Output the [X, Y] coordinate of the center of the cell containing the given text.  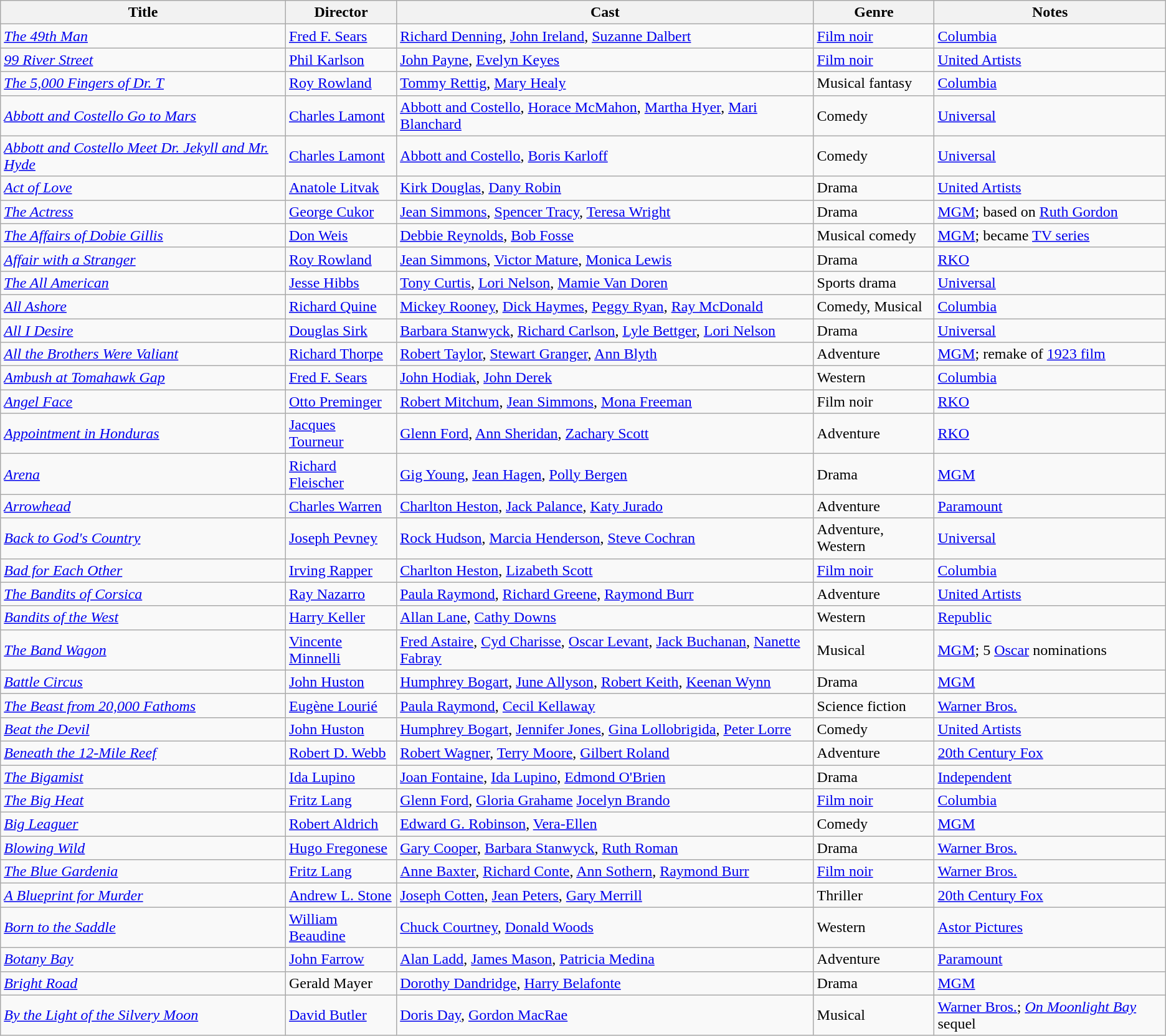
Affair with a Stranger [143, 259]
Robert Mitchum, Jean Simmons, Mona Freeman [605, 402]
Anne Baxter, Richard Conte, Ann Sothern, Raymond Burr [605, 872]
Musical fantasy [874, 83]
Jacques Tourneur [341, 433]
Glenn Ford, Gloria Grahame Jocelyn Brando [605, 801]
Comedy, Musical [874, 306]
Bright Road [143, 983]
Barbara Stanwyck, Richard Carlson, Lyle Bettger, Lori Nelson [605, 331]
Astor Pictures [1050, 928]
Kirk Douglas, Dany Robin [605, 188]
John Hodiak, John Derek [605, 378]
The Blue Gardenia [143, 872]
Douglas Sirk [341, 331]
Appointment in Honduras [143, 433]
Charlton Heston, Lizabeth Scott [605, 570]
Rock Hudson, Marcia Henderson, Steve Cochran [605, 538]
Richard Thorpe [341, 354]
Phil Karlson [341, 60]
Botany Bay [143, 959]
Doris Day, Gordon MacRae [605, 1015]
Harry Keller [341, 618]
Cast [605, 12]
Jean Simmons, Victor Mature, Monica Lewis [605, 259]
Ray Nazarro [341, 594]
Warner Bros.; On Moonlight Bay sequel [1050, 1015]
Andrew L. Stone [341, 895]
Bandits of the West [143, 618]
Paula Raymond, Cecil Kellaway [605, 705]
George Cukor [341, 212]
Ambush at Tomahawk Gap [143, 378]
Robert Taylor, Stewart Granger, Ann Blyth [605, 354]
Angel Face [143, 402]
Eugène Lourié [341, 705]
Allan Lane, Cathy Downs [605, 618]
Ida Lupino [341, 776]
John Farrow [341, 959]
Genre [874, 12]
Jesse Hibbs [341, 283]
Beat the Devil [143, 729]
Director [341, 12]
William Beaudine [341, 928]
Humphrey Bogart, June Allyson, Robert Keith, Keenan Wynn [605, 682]
The Big Heat [143, 801]
David Butler [341, 1015]
Anatole Litvak [341, 188]
Notes [1050, 12]
Bad for Each Other [143, 570]
Mickey Rooney, Dick Haymes, Peggy Ryan, Ray McDonald [605, 306]
Joan Fontaine, Ida Lupino, Edmond O'Brien [605, 776]
Hugo Fregonese [341, 848]
Paula Raymond, Richard Greene, Raymond Burr [605, 594]
Battle Circus [143, 682]
Born to the Saddle [143, 928]
Dorothy Dandridge, Harry Belafonte [605, 983]
Abbott and Costello Go to Mars [143, 116]
Gerald Mayer [341, 983]
99 River Street [143, 60]
Humphrey Bogart, Jennifer Jones, Gina Lollobrigida, Peter Lorre [605, 729]
The Affairs of Dobie Gillis [143, 235]
Beneath the 12-Mile Reef [143, 753]
Tony Curtis, Lori Nelson, Mamie Van Doren [605, 283]
Robert Wagner, Terry Moore, Gilbert Roland [605, 753]
All the Brothers Were Valiant [143, 354]
The Band Wagon [143, 650]
All I Desire [143, 331]
MGM; 5 Oscar nominations [1050, 650]
Charles Warren [341, 506]
Fred Astaire, Cyd Charisse, Oscar Levant, Jack Buchanan, Nanette Fabray [605, 650]
Abbott and Costello, Horace McMahon, Martha Hyer, Mari Blanchard [605, 116]
Richard Quine [341, 306]
Debbie Reynolds, Bob Fosse [605, 235]
Don Weis [341, 235]
Gary Cooper, Barbara Stanwyck, Ruth Roman [605, 848]
John Payne, Evelyn Keyes [605, 60]
The Bandits of Corsica [143, 594]
All Ashore [143, 306]
The Bigamist [143, 776]
Richard Denning, John Ireland, Suzanne Dalbert [605, 36]
Blowing Wild [143, 848]
Science fiction [874, 705]
Abbott and Costello Meet Dr. Jekyll and Mr. Hyde [143, 156]
The All American [143, 283]
Joseph Pevney [341, 538]
Big Leaguer [143, 824]
Richard Fleischer [341, 474]
Arrowhead [143, 506]
Back to God's Country [143, 538]
Jean Simmons, Spencer Tracy, Teresa Wright [605, 212]
The 49th Man [143, 36]
Republic [1050, 618]
Gig Young, Jean Hagen, Polly Bergen [605, 474]
Independent [1050, 776]
Chuck Courtney, Donald Woods [605, 928]
Title [143, 12]
Robert D. Webb [341, 753]
Musical comedy [874, 235]
Alan Ladd, James Mason, Patricia Medina [605, 959]
MGM; remake of 1923 film [1050, 354]
By the Light of the Silvery Moon [143, 1015]
The Actress [143, 212]
MGM; based on Ruth Gordon [1050, 212]
Joseph Cotten, Jean Peters, Gary Merrill [605, 895]
The 5,000 Fingers of Dr. T [143, 83]
Irving Rapper [341, 570]
Glenn Ford, Ann Sheridan, Zachary Scott [605, 433]
Vincente Minnelli [341, 650]
Edward G. Robinson, Vera-Ellen [605, 824]
Act of Love [143, 188]
MGM; became TV series [1050, 235]
The Beast from 20,000 Fathoms [143, 705]
Thriller [874, 895]
Otto Preminger [341, 402]
Sports drama [874, 283]
Arena [143, 474]
A Blueprint for Murder [143, 895]
Abbott and Costello, Boris Karloff [605, 156]
Robert Aldrich [341, 824]
Adventure, Western [874, 538]
Charlton Heston, Jack Palance, Katy Jurado [605, 506]
Tommy Rettig, Mary Healy [605, 83]
